From the cell containing the given text, extract its center point as [X, Y] coordinate. 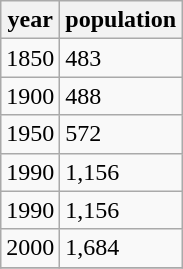
483 [121, 58]
population [121, 20]
572 [121, 134]
1950 [30, 134]
year [30, 20]
488 [121, 96]
2000 [30, 248]
1850 [30, 58]
1,684 [121, 248]
1900 [30, 96]
